Extract the [X, Y] coordinate from the center of the cell holding the provided text.  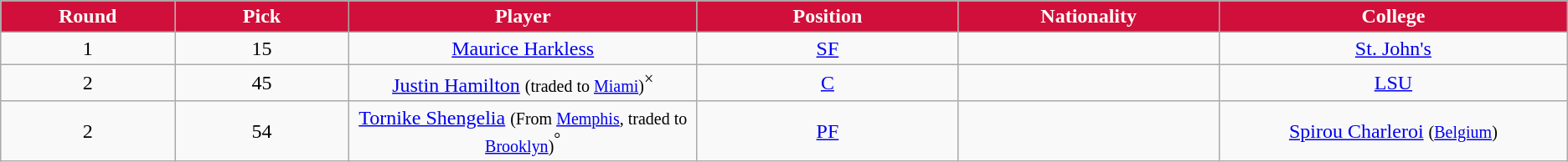
Player [523, 17]
SF [828, 48]
Justin Hamilton (traded to Miami)× [523, 84]
15 [262, 48]
Spirou Charleroi (Belgium) [1394, 131]
St. John's [1394, 48]
College [1394, 17]
Pick [262, 17]
Round [88, 17]
C [828, 84]
Tornike Shengelia (From Memphis, traded to Brooklyn)° [523, 131]
Position [828, 17]
54 [262, 131]
45 [262, 84]
1 [88, 48]
Nationality [1089, 17]
PF [828, 131]
LSU [1394, 84]
Maurice Harkless [523, 48]
